Detect which cell encompasses the target text, then output its [X, Y] center coordinate. 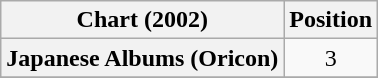
Chart (2002) [142, 20]
Position [331, 20]
3 [331, 58]
Japanese Albums (Oricon) [142, 58]
